For the text-containing cell, return its midpoint in [X, Y] coordinate format. 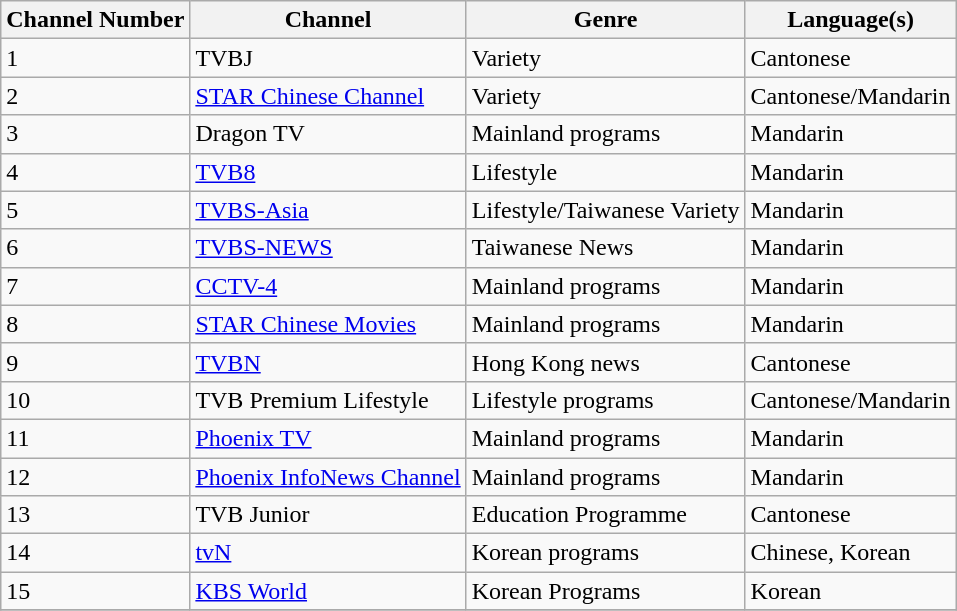
TVBS-Asia [328, 210]
Phoenix InfoNews Channel [328, 477]
Language(s) [850, 20]
6 [96, 248]
Korean [850, 591]
Phoenix TV [328, 438]
TVB8 [328, 172]
9 [96, 362]
STAR Chinese Movies [328, 324]
Lifestyle programs [606, 400]
10 [96, 400]
Education Programme [606, 515]
KBS World [328, 591]
TVB Junior [328, 515]
TVB Premium Lifestyle [328, 400]
Taiwanese News [606, 248]
Genre [606, 20]
Channel Number [96, 20]
Korean Programs [606, 591]
2 [96, 96]
TVBS-NEWS [328, 248]
8 [96, 324]
15 [96, 591]
3 [96, 134]
Lifestyle/Taiwanese Variety [606, 210]
11 [96, 438]
12 [96, 477]
Hong Kong news [606, 362]
Chinese, Korean [850, 553]
Korean programs [606, 553]
1 [96, 58]
Channel [328, 20]
STAR Chinese Channel [328, 96]
13 [96, 515]
7 [96, 286]
5 [96, 210]
4 [96, 172]
tvN [328, 553]
Lifestyle [606, 172]
14 [96, 553]
TVBN [328, 362]
Dragon TV [328, 134]
TVBJ [328, 58]
CCTV-4 [328, 286]
